Scan for the cell matching the given text and deliver its [x, y] coordinate at center. 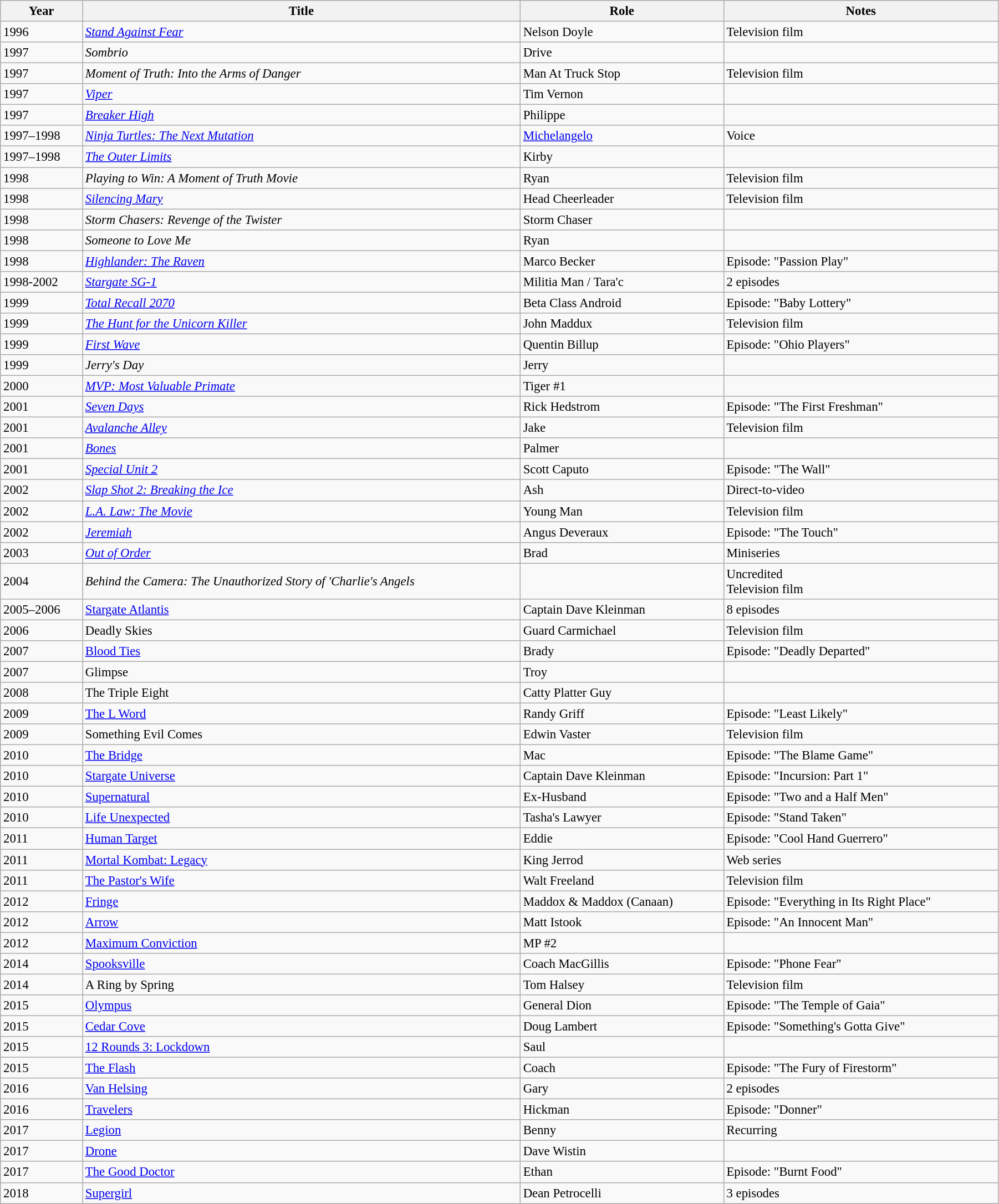
Episode: "Donner" [860, 1110]
Tiger #1 [622, 386]
Olympus [301, 1006]
Mac [622, 756]
Episode: "Burnt Food" [860, 1172]
Maddox & Maddox (Canaan) [622, 901]
Special Unit 2 [301, 470]
Coach [622, 1068]
Ex-Husband [622, 797]
Young Man [622, 511]
Drone [301, 1151]
Someone to Love Me [301, 240]
Cedar Cove [301, 1026]
Recurring [860, 1130]
Man At Truck Stop [622, 74]
Episode: "Baby Lottery" [860, 303]
2008 [42, 693]
MVP: Most Valuable Primate [301, 386]
Tim Vernon [622, 94]
Episode: "Least Likely" [860, 714]
Walt Freeland [622, 880]
The Triple Eight [301, 693]
Storm Chaser [622, 220]
2018 [42, 1193]
Mortal Kombat: Legacy [301, 860]
Episode: "Deadly Departed" [860, 651]
Jake [622, 428]
Seven Days [301, 407]
Episode: "The Wall" [860, 470]
3 episodes [860, 1193]
Role [622, 11]
Deadly Skies [301, 630]
Arrow [301, 922]
Nelson Doyle [622, 32]
Ninja Turtles: The Next Mutation [301, 136]
Title [301, 11]
Coach MacGillis [622, 964]
Jerry's Day [301, 365]
Supergirl [301, 1193]
12 Rounds 3: Lockdown [301, 1047]
Out of Order [301, 553]
Guard Carmichael [622, 630]
First Wave [301, 344]
Maximum Conviction [301, 943]
Angus Deveraux [622, 532]
1998-2002 [42, 282]
Tom Halsey [622, 984]
Glimpse [301, 672]
Hickman [622, 1110]
MP #2 [622, 943]
Blood Ties [301, 651]
Episode: "Something's Gotta Give" [860, 1026]
John Maddux [622, 324]
2005–2006 [42, 610]
Marco Becker [622, 261]
2000 [42, 386]
Web series [860, 860]
Stand Against Fear [301, 32]
Episode: "An Innocent Man" [860, 922]
The Outer Limits [301, 157]
Episode: "Phone Fear" [860, 964]
Rick Hedstrom [622, 407]
Randy Griff [622, 714]
Jerry [622, 365]
Supernatural [301, 797]
Stargate Atlantis [301, 610]
Total Recall 2070 [301, 303]
Scott Caputo [622, 470]
Doug Lambert [622, 1026]
Slap Shot 2: Breaking the Ice [301, 491]
Stargate Universe [301, 776]
Episode: "The First Freshman" [860, 407]
Saul [622, 1047]
Notes [860, 11]
Highlander: The Raven [301, 261]
Tasha's Lawyer [622, 818]
Year [42, 11]
Eddie [622, 839]
Ash [622, 491]
2003 [42, 553]
Playing to Win: A Moment of Truth Movie [301, 178]
Episode: "Cool Hand Guerrero" [860, 839]
1996 [42, 32]
Fringe [301, 901]
Palmer [622, 448]
Dave Wistin [622, 1151]
L.A. Law: The Movie [301, 511]
Something Evil Comes [301, 734]
Avalanche Alley [301, 428]
Sombrio [301, 53]
Benny [622, 1130]
Legion [301, 1130]
The Hunt for the Unicorn Killer [301, 324]
Drive [622, 53]
Kirby [622, 157]
Episode: "The Touch" [860, 532]
UncreditedTelevision film [860, 581]
Matt Istook [622, 922]
Viper [301, 94]
Episode: "Everything in Its Right Place" [860, 901]
Episode: "Ohio Players" [860, 344]
Moment of Truth: Into the Arms of Danger [301, 74]
The Pastor's Wife [301, 880]
The Flash [301, 1068]
Silencing Mary [301, 198]
Episode: "Passion Play" [860, 261]
Voice [860, 136]
Brady [622, 651]
Episode: "Two and a Half Men" [860, 797]
Dean Petrocelli [622, 1193]
General Dion [622, 1006]
Troy [622, 672]
A Ring by Spring [301, 984]
Jeremiah [301, 532]
Head Cheerleader [622, 198]
Bones [301, 448]
Brad [622, 553]
Militia Man / Tara'c [622, 282]
The L Word [301, 714]
Human Target [301, 839]
Beta Class Android [622, 303]
Catty Platter Guy [622, 693]
Miniseries [860, 553]
Direct-to-video [860, 491]
Michelangelo [622, 136]
Van Helsing [301, 1089]
Episode: "The Fury of Firestorm" [860, 1068]
Stargate SG-1 [301, 282]
Episode: "Incursion: Part 1" [860, 776]
2004 [42, 581]
Behind the Camera: The Unauthorized Story of 'Charlie's Angels [301, 581]
Philippe [622, 115]
Spooksville [301, 964]
The Bridge [301, 756]
Life Unexpected [301, 818]
2006 [42, 630]
Travelers [301, 1110]
King Jerrod [622, 860]
The Good Doctor [301, 1172]
Storm Chasers: Revenge of the Twister [301, 220]
Ethan [622, 1172]
Gary [622, 1089]
Episode: "The Blame Game" [860, 756]
Breaker High [301, 115]
Quentin Billup [622, 344]
Episode: "The Temple of Gaia" [860, 1006]
Episode: "Stand Taken" [860, 818]
Edwin Vaster [622, 734]
8 episodes [860, 610]
